Return (X, Y) of the center of cell containing provided text 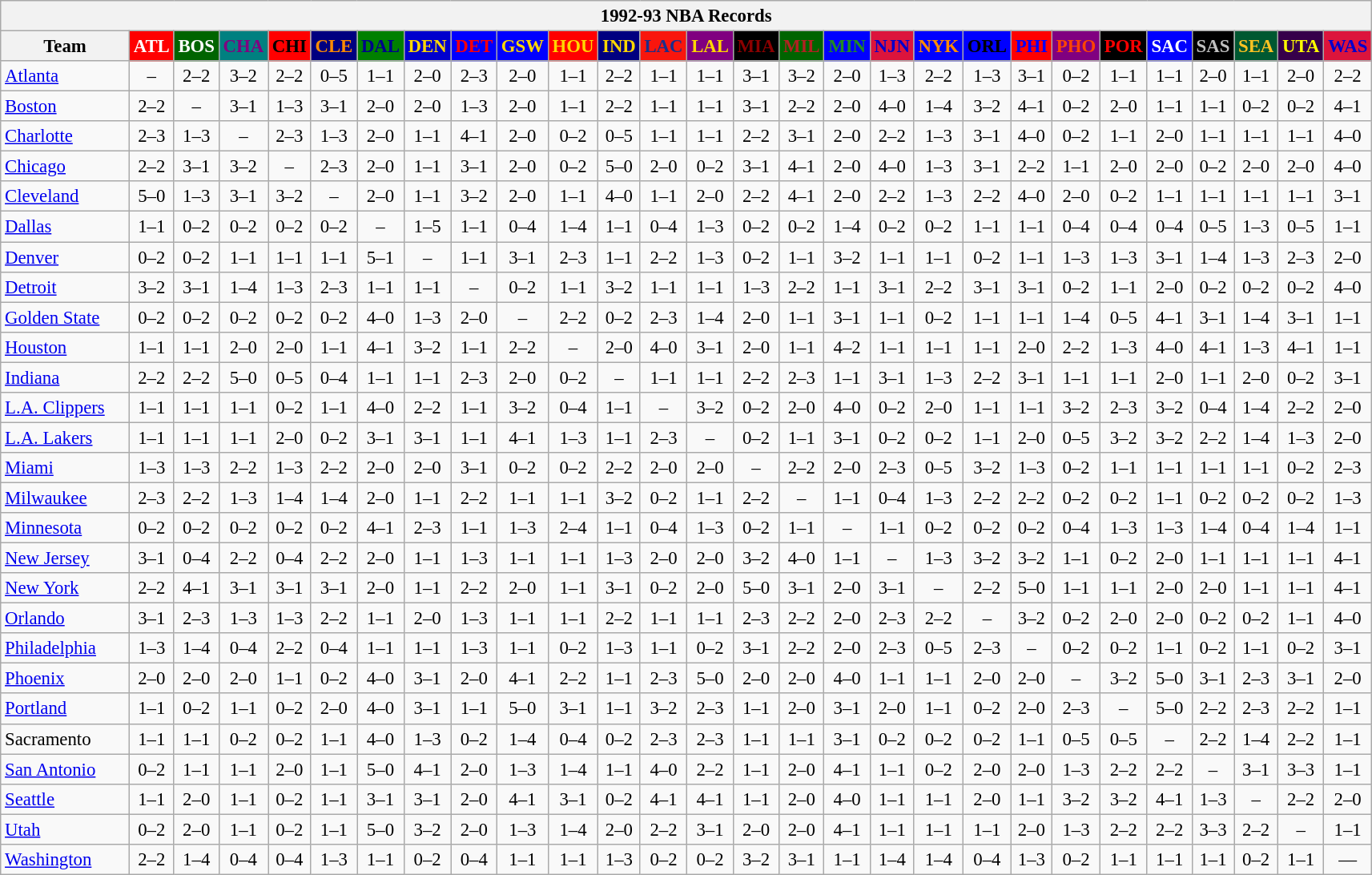
SAC (1169, 46)
Sacramento (66, 739)
New York (66, 588)
ORL (987, 46)
Philadelphia (66, 648)
CHI (289, 46)
POR (1123, 46)
PHI (1032, 46)
HOU (573, 46)
Team (66, 46)
Cleveland (66, 196)
Indiana (66, 377)
Golden State (66, 317)
CLE (333, 46)
MIL (802, 46)
Denver (66, 257)
DET (474, 46)
Miami (66, 468)
1–5 (428, 227)
Washington (66, 860)
Milwaukee (66, 498)
MIA (756, 46)
— (1348, 860)
Boston (66, 107)
Atlanta (66, 76)
NJN (892, 46)
MIN (847, 46)
San Antonio (66, 769)
Houston (66, 347)
5–1 (381, 257)
Charlotte (66, 136)
DAL (381, 46)
LAC (663, 46)
GSW (522, 46)
LAL (710, 46)
Portland (66, 709)
Minnesota (66, 528)
L.A. Lakers (66, 437)
Utah (66, 829)
UTA (1301, 46)
Seattle (66, 799)
IND (619, 46)
CHA (243, 46)
PHO (1076, 46)
ATL (151, 46)
WAS (1348, 46)
SEA (1256, 46)
L.A. Clippers (66, 408)
Orlando (66, 619)
New Jersey (66, 558)
Dallas (66, 227)
Detroit (66, 287)
Phoenix (66, 679)
Chicago (66, 167)
4–2 (847, 347)
2–4 (573, 528)
DEN (428, 46)
BOS (196, 46)
1992-93 NBA Records (686, 16)
NYK (939, 46)
SAS (1213, 46)
